Scan for the cell matching the given text and deliver its (X, Y) coordinate at center. 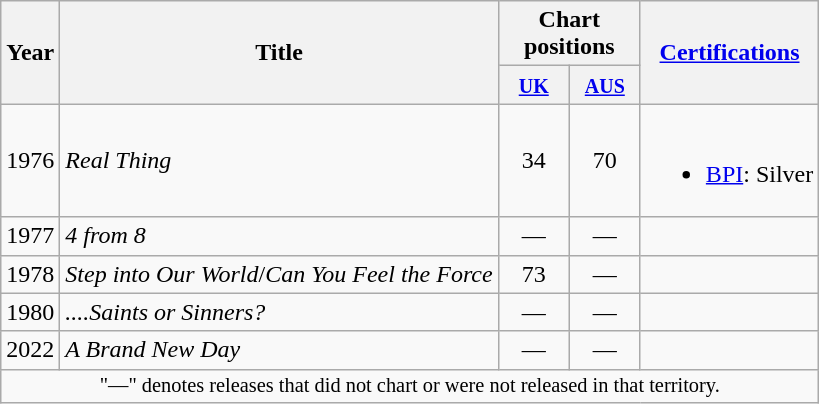
Step into Our World/Can You Feel the Force (279, 274)
Title (279, 52)
1976 (30, 160)
1977 (30, 236)
4 from 8 (279, 236)
"—" denotes releases that did not chart or were not released in that territory. (410, 386)
1980 (30, 312)
....Saints or Sinners? (279, 312)
2022 (30, 350)
UK (534, 85)
A Brand New Day (279, 350)
Chart positions (569, 34)
70 (604, 160)
Real Thing (279, 160)
34 (534, 160)
73 (534, 274)
AUS (604, 85)
1978 (30, 274)
Year (30, 52)
Certifications (729, 52)
BPI: Silver (729, 160)
